Extract the [x, y] coordinate from the center of the cell holding the provided text.  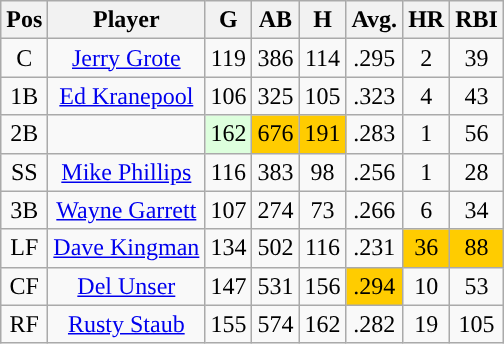
147 [228, 286]
2B [24, 134]
Mike Phillips [126, 172]
Rusty Staub [126, 324]
Dave Kingman [126, 248]
502 [276, 248]
RF [24, 324]
43 [477, 96]
325 [276, 96]
119 [228, 58]
.266 [374, 210]
36 [426, 248]
676 [276, 134]
G [228, 20]
Avg. [374, 20]
SS [24, 172]
.295 [374, 58]
RBI [477, 20]
274 [276, 210]
AB [276, 20]
155 [228, 324]
383 [276, 172]
156 [322, 286]
Del Unser [126, 286]
6 [426, 210]
28 [477, 172]
.282 [374, 324]
88 [477, 248]
Pos [24, 20]
56 [477, 134]
73 [322, 210]
LF [24, 248]
Ed Kranepool [126, 96]
.231 [374, 248]
134 [228, 248]
HR [426, 20]
.323 [374, 96]
.294 [374, 286]
Player [126, 20]
574 [276, 324]
34 [477, 210]
107 [228, 210]
10 [426, 286]
98 [322, 172]
531 [276, 286]
H [322, 20]
19 [426, 324]
53 [477, 286]
106 [228, 96]
3B [24, 210]
Jerry Grote [126, 58]
39 [477, 58]
.256 [374, 172]
191 [322, 134]
CF [24, 286]
2 [426, 58]
386 [276, 58]
4 [426, 96]
114 [322, 58]
Wayne Garrett [126, 210]
.283 [374, 134]
C [24, 58]
1B [24, 96]
